Output the (x, y) coordinate of the center of the cell containing the given text.  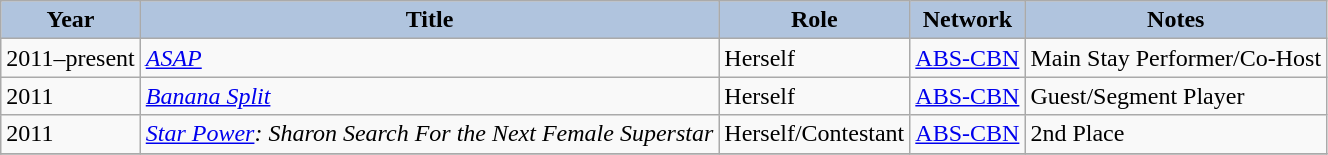
Star Power: Sharon Search For the Next Female Superstar (430, 134)
2011–present (70, 58)
Notes (1176, 20)
Role (814, 20)
ASAP (430, 58)
Guest/Segment Player (1176, 96)
Banana Split (430, 96)
Network (968, 20)
Year (70, 20)
2nd Place (1176, 134)
Main Stay Performer/Co-Host (1176, 58)
Title (430, 20)
Herself/Contestant (814, 134)
